Extract the (x, y) coordinate from the center of the cell holding the provided text.  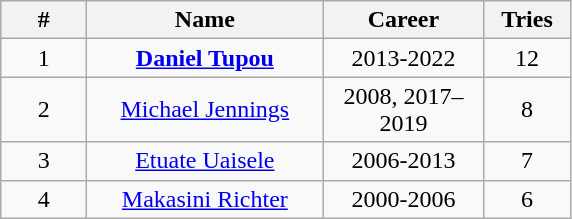
Name (205, 20)
Daniel Tupou (205, 58)
1 (44, 58)
Makasini Richter (205, 199)
Career (404, 20)
8 (527, 110)
4 (44, 199)
Tries (527, 20)
# (44, 20)
2008, 2017–2019 (404, 110)
12 (527, 58)
2006-2013 (404, 161)
6 (527, 199)
2 (44, 110)
7 (527, 161)
Michael Jennings (205, 110)
2000-2006 (404, 199)
3 (44, 161)
Etuate Uaisele (205, 161)
2013-2022 (404, 58)
